Determine the [X, Y] coordinate at the center of the cell enclosing the given text.  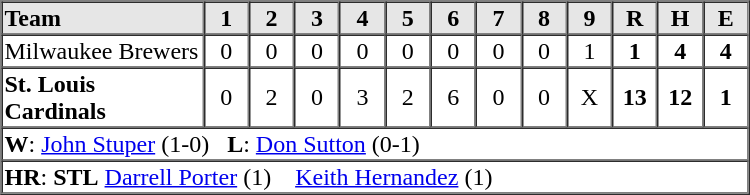
Team [103, 18]
R [634, 18]
5 [408, 18]
9 [590, 18]
X [590, 98]
13 [634, 98]
H [680, 18]
8 [544, 18]
St. Louis Cardinals [103, 98]
7 [498, 18]
E [726, 18]
Milwaukee Brewers [103, 50]
12 [680, 98]
HR: STL Darrell Porter (1) Keith Hernandez (1) [376, 176]
W: John Stuper (1-0) L: Don Sutton (0-1) [376, 144]
